Provide the (x, y) coordinate of the cell's center where the given text is located.  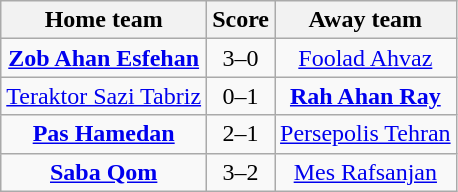
3–0 (241, 58)
Foolad Ahvaz (366, 58)
Pas Hamedan (104, 134)
3–2 (241, 172)
Mes Rafsanjan (366, 172)
Rah Ahan Ray (366, 96)
Zob Ahan Esfehan (104, 58)
Away team (366, 20)
2–1 (241, 134)
Home team (104, 20)
Teraktor Sazi Tabriz (104, 96)
Score (241, 20)
Persepolis Tehran (366, 134)
0–1 (241, 96)
Saba Qom (104, 172)
